Locate the cell with the specified text and output its (X, Y) center coordinate. 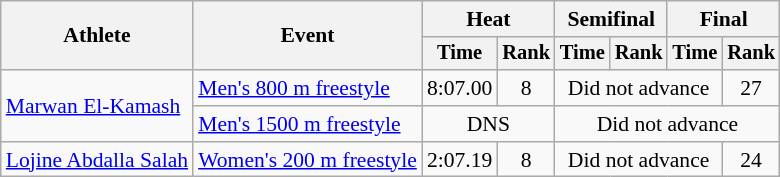
Final (723, 19)
Semifinal (611, 19)
8:07.00 (460, 88)
Men's 1500 m freestyle (308, 124)
Athlete (97, 36)
DNS (488, 124)
Event (308, 36)
Men's 800 m freestyle (308, 88)
Marwan El-Kamash (97, 106)
8 (526, 88)
Heat (488, 19)
27 (751, 88)
